Output the (X, Y) coordinate of the center of the cell containing the given text.  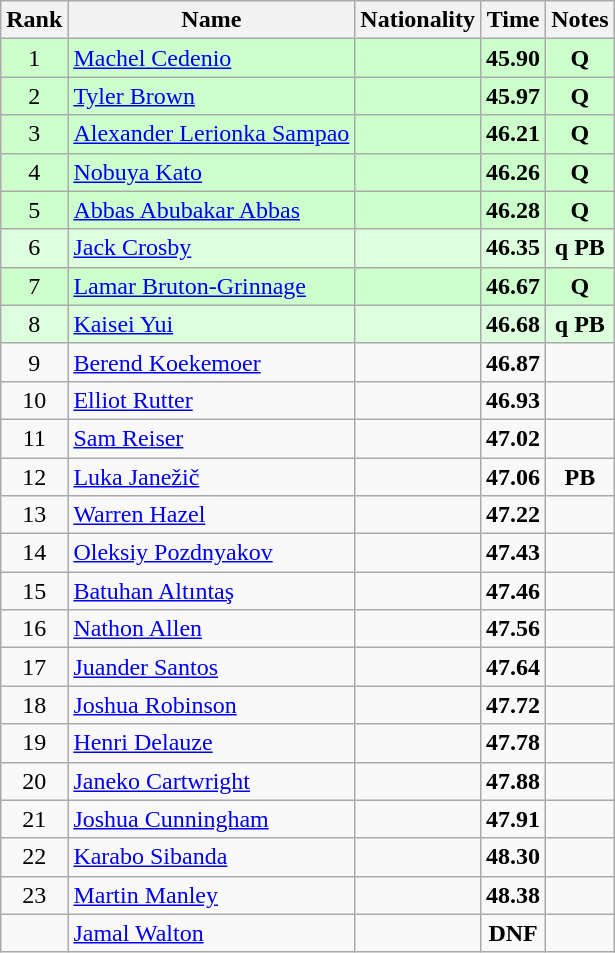
19 (34, 743)
45.90 (514, 58)
46.35 (514, 248)
Warren Hazel (212, 515)
23 (34, 895)
12 (34, 477)
Kaisei Yui (212, 324)
Janeko Cartwright (212, 781)
47.22 (514, 515)
DNF (514, 933)
Batuhan Altıntaş (212, 591)
Tyler Brown (212, 96)
Joshua Robinson (212, 705)
48.38 (514, 895)
47.91 (514, 819)
Lamar Bruton-Grinnage (212, 286)
2 (34, 96)
48.30 (514, 857)
Abbas Abubakar Abbas (212, 210)
Nathon Allen (212, 629)
47.46 (514, 591)
Time (514, 20)
46.21 (514, 134)
47.02 (514, 438)
16 (34, 629)
Berend Koekemoer (212, 362)
Jamal Walton (212, 933)
46.28 (514, 210)
Oleksiy Pozdnyakov (212, 553)
45.97 (514, 96)
Rank (34, 20)
Nobuya Kato (212, 172)
7 (34, 286)
10 (34, 400)
46.67 (514, 286)
47.06 (514, 477)
11 (34, 438)
3 (34, 134)
Karabo Sibanda (212, 857)
18 (34, 705)
47.78 (514, 743)
PB (580, 477)
Sam Reiser (212, 438)
Alexander Lerionka Sampao (212, 134)
6 (34, 248)
14 (34, 553)
Juander Santos (212, 667)
Henri Delauze (212, 743)
47.43 (514, 553)
Joshua Cunningham (212, 819)
Notes (580, 20)
Luka Janežič (212, 477)
1 (34, 58)
5 (34, 210)
Jack Crosby (212, 248)
15 (34, 591)
8 (34, 324)
9 (34, 362)
46.68 (514, 324)
46.87 (514, 362)
46.93 (514, 400)
47.56 (514, 629)
13 (34, 515)
46.26 (514, 172)
47.88 (514, 781)
Martin Manley (212, 895)
47.64 (514, 667)
20 (34, 781)
Name (212, 20)
22 (34, 857)
47.72 (514, 705)
17 (34, 667)
Elliot Rutter (212, 400)
Machel Cedenio (212, 58)
21 (34, 819)
4 (34, 172)
Nationality (418, 20)
